Detect which cell encompasses the target text, then output its (x, y) center coordinate. 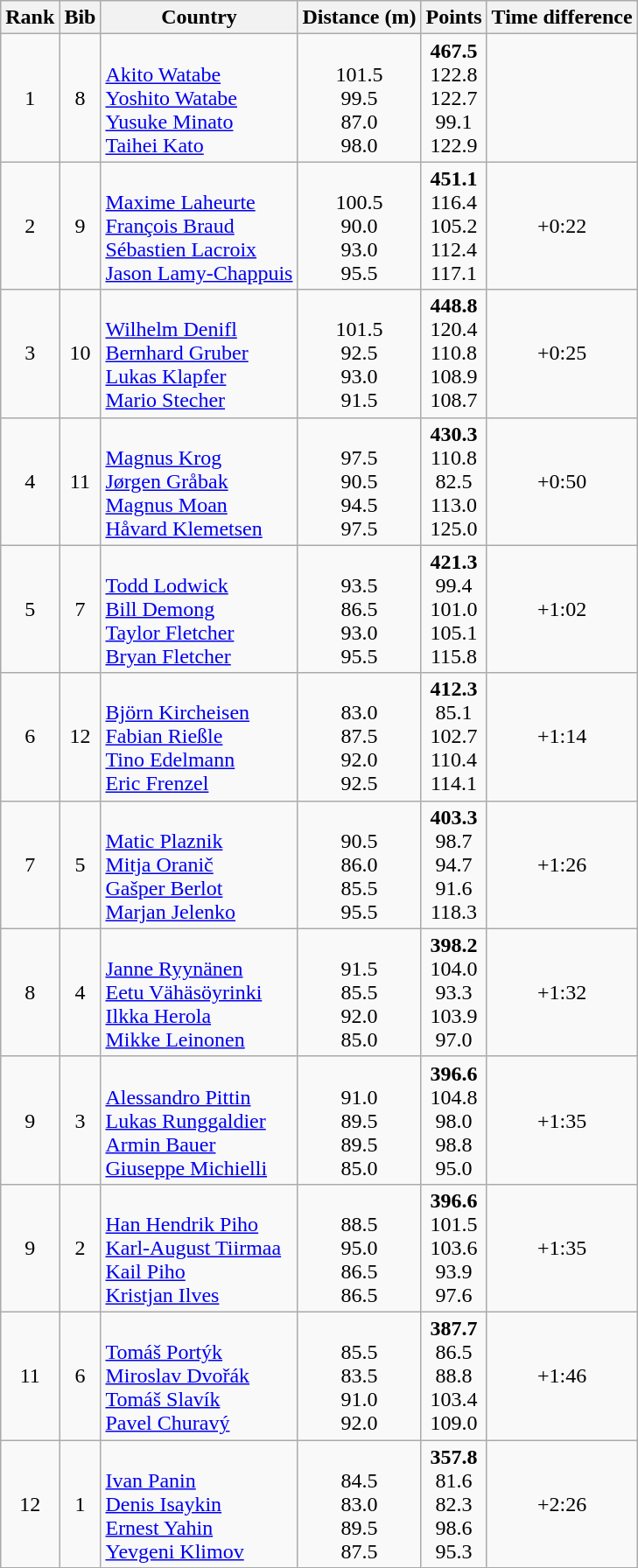
10 (81, 353)
83.087.592.092.5 (359, 737)
101.592.593.091.5 (359, 353)
396.6104.898.098.895.0 (453, 1120)
Country (200, 17)
403.398.794.791.6118.3 (453, 864)
Ivan PaninDenis IsaykinErnest YahinYevgeni Klimov (200, 1504)
93.586.593.095.5 (359, 609)
Todd LodwickBill DemongTaylor FletcherBryan Fletcher (200, 609)
97.590.594.597.5 (359, 481)
430.3110.882.5113.0125.0 (453, 481)
90.586.085.595.5 (359, 864)
Time difference (562, 17)
+0:25 (562, 353)
Magnus KrogJørgen GråbakMagnus MoanHåvard Klemetsen (200, 481)
+1:02 (562, 609)
88.595.086.586.5 (359, 1248)
Bib (81, 17)
Akito WatabeYoshito WatabeYusuke MinatoTaihei Kato (200, 98)
Points (453, 17)
Alessandro PittinLukas RunggaldierArmin BauerGiuseppe Michielli (200, 1120)
91.089.589.585.0 (359, 1120)
+0:50 (562, 481)
100.590.093.095.5 (359, 226)
Rank (30, 17)
357.881.682.398.695.3 (453, 1504)
101.599.587.098.0 (359, 98)
451.1116.4105.2112.4117.1 (453, 226)
85.583.591.092.0 (359, 1375)
+1:46 (562, 1375)
Maxime LaheurteFrançois BraudSébastien LacroixJason Lamy-Chappuis (200, 226)
+1:14 (562, 737)
448.8120.4110.8108.9108.7 (453, 353)
398.2104.093.3103.997.0 (453, 992)
Janne RyynänenEetu VähäsöyrinkiIlkka HerolaMikke Leinonen (200, 992)
Han Hendrik PihoKarl-August TiirmaaKail PihoKristjan Ilves (200, 1248)
+1:26 (562, 864)
Matic PlaznikMitja OraničGašper BerlotMarjan Jelenko (200, 864)
467.5122.8122.799.1122.9 (453, 98)
Distance (m) (359, 17)
91.585.592.085.0 (359, 992)
84.583.089.587.5 (359, 1504)
396.6101.5103.693.997.6 (453, 1248)
421.399.4101.0105.1115.8 (453, 609)
+1:32 (562, 992)
Björn KircheisenFabian RießleTino EdelmannEric Frenzel (200, 737)
Wilhelm DeniflBernhard GruberLukas KlapferMario Stecher (200, 353)
+0:22 (562, 226)
412.385.1102.7110.4114.1 (453, 737)
+2:26 (562, 1504)
387.786.588.8103.4109.0 (453, 1375)
Tomáš PortýkMiroslav DvořákTomáš SlavíkPavel Churavý (200, 1375)
